Scan for the cell matching the given text and deliver its (X, Y) coordinate at center. 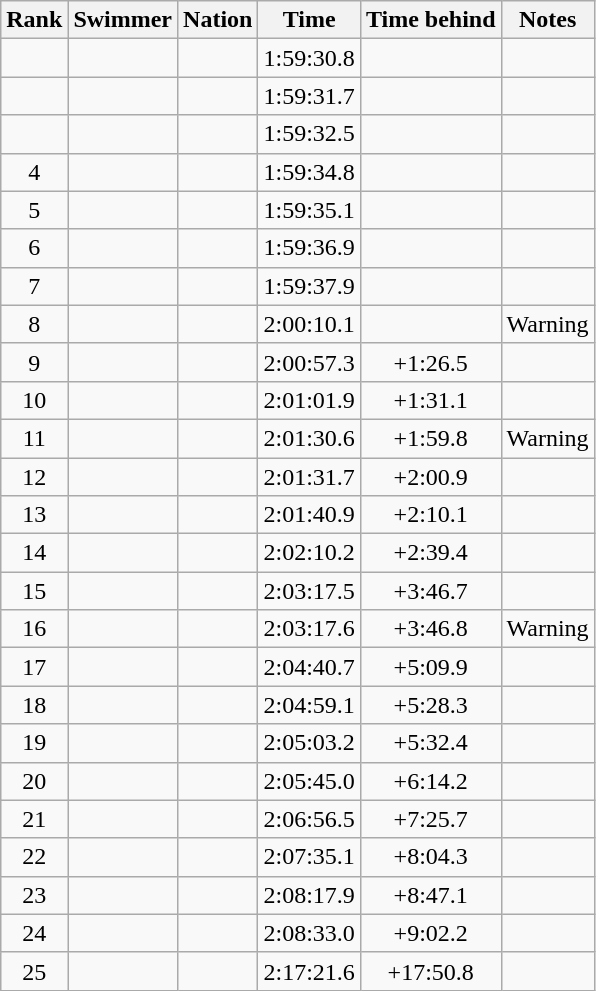
+17:50.8 (430, 971)
1:59:34.8 (309, 172)
9 (34, 362)
2:05:03.2 (309, 743)
12 (34, 477)
+8:04.3 (430, 857)
20 (34, 781)
Notes (548, 20)
Time (309, 20)
+9:02.2 (430, 933)
21 (34, 819)
2:04:40.7 (309, 667)
2:01:31.7 (309, 477)
4 (34, 172)
Nation (218, 20)
+2:00.9 (430, 477)
Rank (34, 20)
2:03:17.6 (309, 629)
2:01:30.6 (309, 438)
+3:46.7 (430, 591)
15 (34, 591)
1:59:31.7 (309, 96)
+7:25.7 (430, 819)
1:59:32.5 (309, 134)
8 (34, 324)
1:59:37.9 (309, 286)
+3:46.8 (430, 629)
Swimmer (123, 20)
2:07:35.1 (309, 857)
19 (34, 743)
2:03:17.5 (309, 591)
1:59:30.8 (309, 58)
2:00:57.3 (309, 362)
2:05:45.0 (309, 781)
+5:32.4 (430, 743)
1:59:35.1 (309, 210)
+5:28.3 (430, 705)
2:08:33.0 (309, 933)
2:02:10.2 (309, 553)
7 (34, 286)
2:01:01.9 (309, 400)
23 (34, 895)
Time behind (430, 20)
10 (34, 400)
22 (34, 857)
1:59:36.9 (309, 248)
+2:10.1 (430, 515)
+5:09.9 (430, 667)
17 (34, 667)
6 (34, 248)
+1:26.5 (430, 362)
24 (34, 933)
+2:39.4 (430, 553)
2:00:10.1 (309, 324)
2:01:40.9 (309, 515)
13 (34, 515)
18 (34, 705)
14 (34, 553)
5 (34, 210)
+1:31.1 (430, 400)
2:08:17.9 (309, 895)
25 (34, 971)
2:06:56.5 (309, 819)
2:04:59.1 (309, 705)
16 (34, 629)
2:17:21.6 (309, 971)
11 (34, 438)
+8:47.1 (430, 895)
+1:59.8 (430, 438)
+6:14.2 (430, 781)
